For the text-containing cell, return its midpoint in (X, Y) coordinate format. 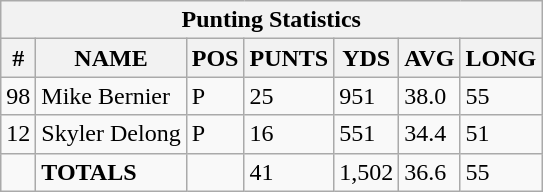
LONG (501, 58)
12 (18, 134)
36.6 (430, 172)
25 (289, 96)
41 (289, 172)
YDS (366, 58)
AVG (430, 58)
16 (289, 134)
98 (18, 96)
TOTALS (111, 172)
551 (366, 134)
POS (215, 58)
NAME (111, 58)
PUNTS (289, 58)
34.4 (430, 134)
51 (501, 134)
Skyler Delong (111, 134)
951 (366, 96)
Mike Bernier (111, 96)
Punting Statistics (272, 20)
# (18, 58)
38.0 (430, 96)
1,502 (366, 172)
